Return (X, Y) of the center of cell containing provided text 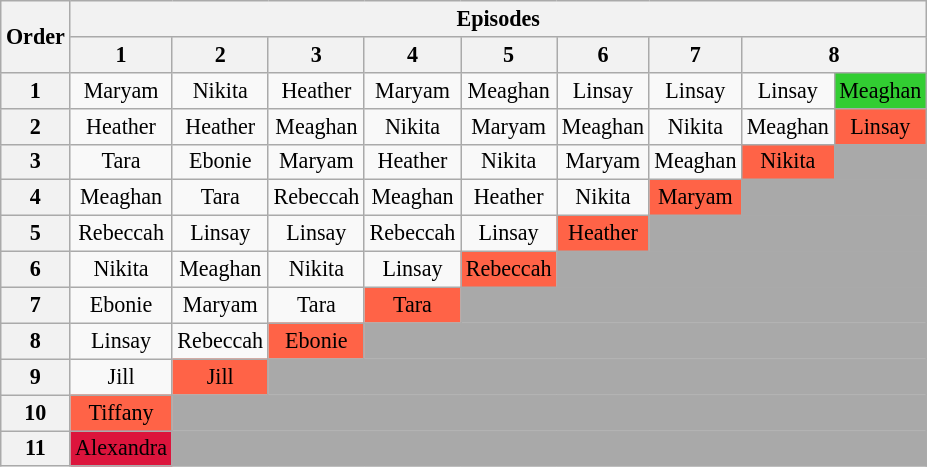
Order (36, 36)
11 (36, 448)
10 (36, 412)
Tiffany (121, 412)
Alexandra (121, 448)
Episodes (498, 18)
9 (36, 377)
